Search for the cell housing the specified text and yield its [X, Y] center coordinate. 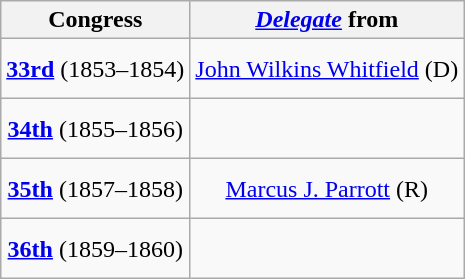
Delegate from [327, 20]
Congress [96, 20]
Marcus J. Parrott (R) [327, 189]
33rd (1853–1854) [96, 69]
36th (1859–1860) [96, 249]
34th (1855–1856) [96, 129]
John Wilkins Whitfield (D) [327, 69]
35th (1857–1858) [96, 189]
